For the text-containing cell, return its midpoint in [X, Y] coordinate format. 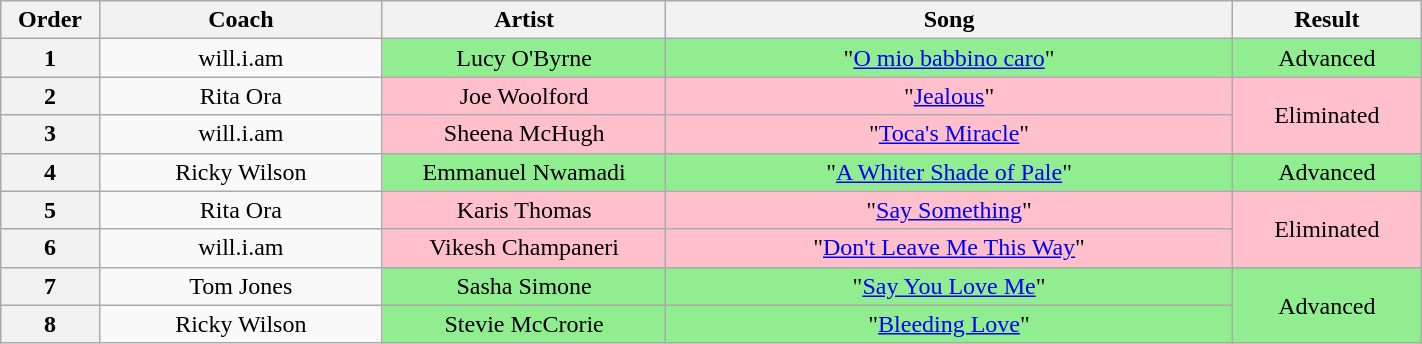
"O mio babbino caro" [950, 58]
6 [50, 248]
"Jealous" [950, 96]
2 [50, 96]
"Say Something" [950, 210]
3 [50, 134]
Result [1326, 20]
Sheena McHugh [524, 134]
Coach [240, 20]
Sasha Simone [524, 286]
Artist [524, 20]
"Toca's Miracle" [950, 134]
Tom Jones [240, 286]
Lucy O'Byrne [524, 58]
Song [950, 20]
Stevie McCrorie [524, 324]
"Don't Leave Me This Way" [950, 248]
Vikesh Champaneri [524, 248]
"A Whiter Shade of Pale" [950, 172]
8 [50, 324]
"Bleeding Love" [950, 324]
Karis Thomas [524, 210]
Joe Woolford [524, 96]
Order [50, 20]
5 [50, 210]
"Say You Love Me" [950, 286]
1 [50, 58]
Emmanuel Nwamadi [524, 172]
7 [50, 286]
4 [50, 172]
